Pinpoint the cell where the given text exists, returning its (X, Y) midpoint coordinate. 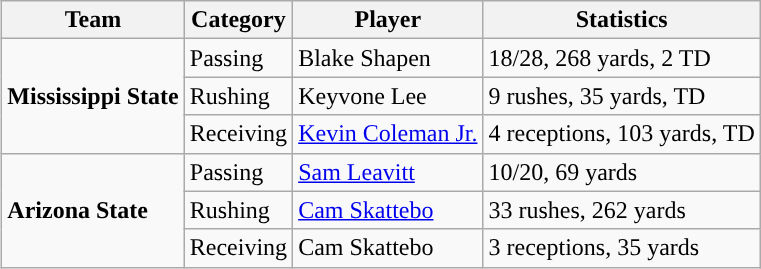
Player (388, 20)
18/28, 268 yards, 2 TD (622, 58)
4 receptions, 103 yards, TD (622, 134)
3 receptions, 35 yards (622, 248)
Mississippi State (93, 96)
Category (238, 20)
Statistics (622, 20)
10/20, 69 yards (622, 172)
Team (93, 20)
Sam Leavitt (388, 172)
Blake Shapen (388, 58)
33 rushes, 262 yards (622, 210)
9 rushes, 35 yards, TD (622, 96)
Keyvone Lee (388, 96)
Kevin Coleman Jr. (388, 134)
Arizona State (93, 210)
